Provide the [X, Y] coordinate of the cell's center where the given text is located.  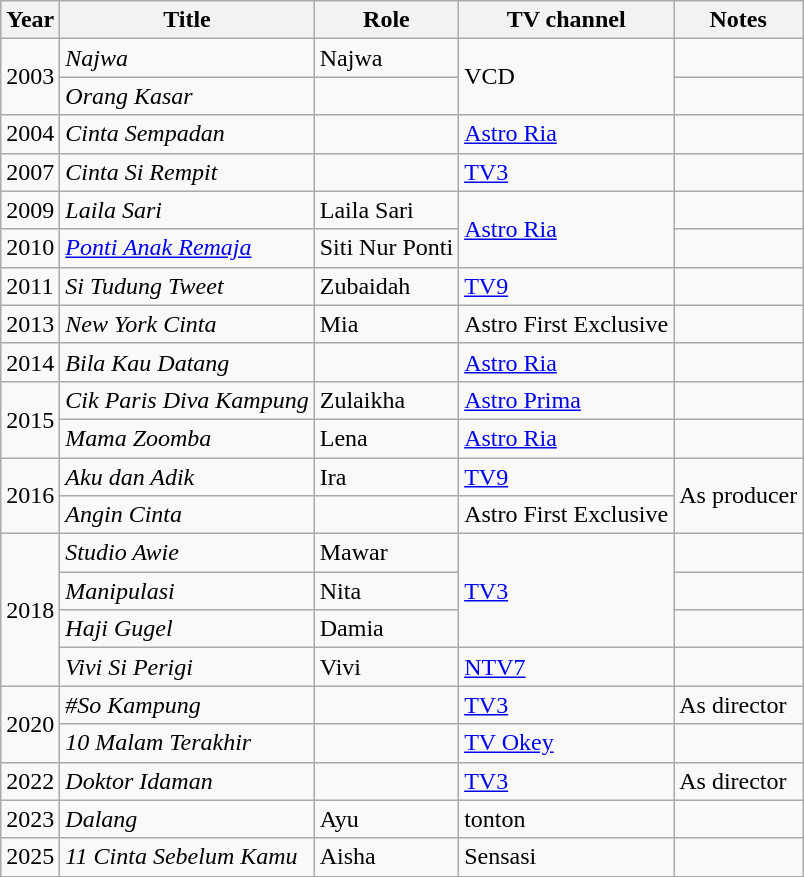
Doktor Idaman [187, 781]
As producer [738, 496]
2015 [30, 419]
Lena [386, 438]
Mia [386, 324]
Nita [386, 591]
TV channel [566, 20]
Angin Cinta [187, 515]
Dalang [187, 819]
2022 [30, 781]
Mama Zoomba [187, 438]
2009 [30, 210]
VCD [566, 77]
2016 [30, 496]
2013 [30, 324]
Ponti Anak Remaja [187, 248]
NTV7 [566, 667]
2025 [30, 857]
11 Cinta Sebelum Kamu [187, 857]
2011 [30, 286]
2004 [30, 134]
Haji Gugel [187, 629]
Cinta Si Rempit [187, 172]
Role [386, 20]
Vivi Si Perigi [187, 667]
Si Tudung Tweet [187, 286]
Cinta Sempadan [187, 134]
Cik Paris Diva Kampung [187, 400]
Siti Nur Ponti [386, 248]
2014 [30, 362]
Vivi [386, 667]
Ayu [386, 819]
TV Okey [566, 743]
Year [30, 20]
2020 [30, 724]
Aisha [386, 857]
tonton [566, 819]
Aku dan Adik [187, 477]
Orang Kasar [187, 96]
Ira [386, 477]
Zubaidah [386, 286]
Studio Awie [187, 553]
Mawar [386, 553]
2003 [30, 77]
#So Kampung [187, 705]
Sensasi [566, 857]
Astro Prima [566, 400]
2007 [30, 172]
New York Cinta [187, 324]
Zulaikha [386, 400]
2023 [30, 819]
10 Malam Terakhir [187, 743]
Title [187, 20]
2018 [30, 610]
Manipulasi [187, 591]
Bila Kau Datang [187, 362]
2010 [30, 248]
Damia [386, 629]
Notes [738, 20]
